Return (X, Y) of the center of cell containing provided text 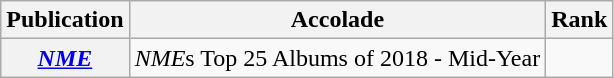
NME (65, 58)
NMEs Top 25 Albums of 2018 - Mid-Year (338, 58)
Accolade (338, 20)
Rank (580, 20)
Publication (65, 20)
